Locate the cell with the specified text and output its (x, y) center coordinate. 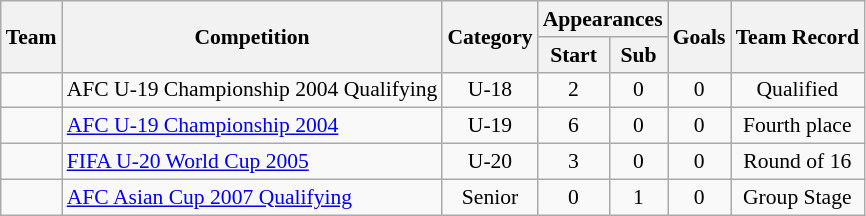
Goals (700, 36)
Team (32, 36)
Sub (638, 55)
Category (490, 36)
6 (574, 126)
AFC U-19 Championship 2004 Qualifying (252, 90)
U-20 (490, 162)
Fourth place (798, 126)
Group Stage (798, 197)
Round of 16 (798, 162)
AFC U-19 Championship 2004 (252, 126)
Qualified (798, 90)
U-18 (490, 90)
Start (574, 55)
2 (574, 90)
Team Record (798, 36)
Appearances (603, 19)
U-19 (490, 126)
Senior (490, 197)
AFC Asian Cup 2007 Qualifying (252, 197)
3 (574, 162)
1 (638, 197)
Competition (252, 36)
FIFA U-20 World Cup 2005 (252, 162)
